Identify which cell holds the provided text, then report its [x, y] central coordinate. 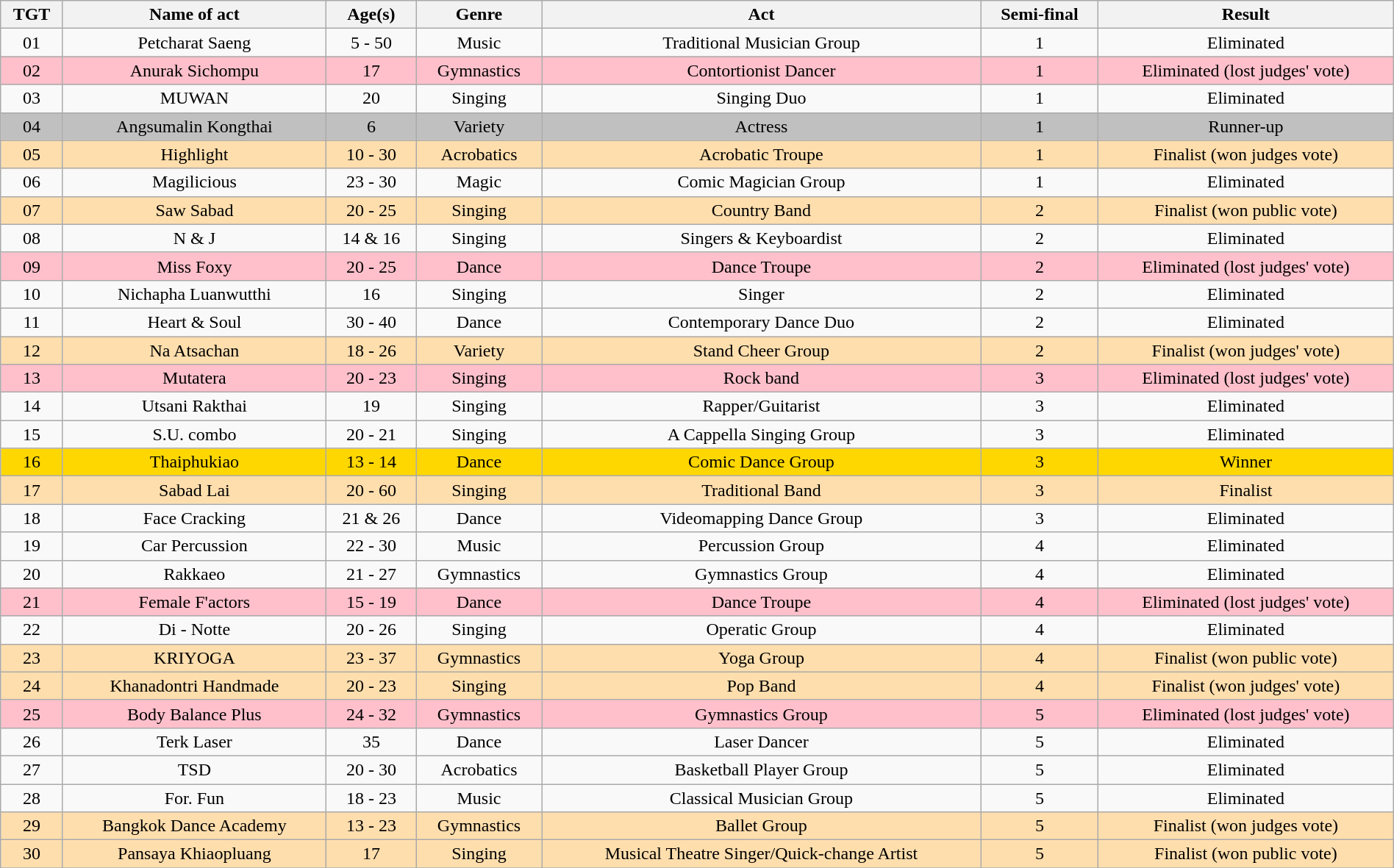
02 [32, 71]
23 [32, 658]
Finalist [1246, 490]
TSD [194, 770]
12 [32, 351]
20 - 30 [372, 770]
24 [32, 686]
Comic Dance Group [762, 462]
Name of act [194, 15]
18 - 26 [372, 351]
20 - 60 [372, 490]
13 - 14 [372, 462]
Mutatera [194, 379]
Magilicious [194, 182]
KRIYOGA [194, 658]
Utsani Rakthai [194, 406]
Singers & Keyboardist [762, 238]
Act [762, 15]
11 [32, 322]
01 [32, 43]
08 [32, 238]
18 - 23 [372, 797]
Singer [762, 294]
Genre [479, 15]
Anurak Sichompu [194, 71]
Semi-final [1040, 15]
15 - 19 [372, 602]
Body Balance Plus [194, 714]
Traditional Band [762, 490]
14 & 16 [372, 238]
23 - 37 [372, 658]
13 [32, 379]
Age(s) [372, 15]
30 [32, 854]
21 [32, 602]
15 [32, 434]
13 - 23 [372, 826]
22 - 30 [372, 546]
A Cappella Singing Group [762, 434]
Ballet Group [762, 826]
22 [32, 630]
MUWAN [194, 98]
TGT [32, 15]
Laser Dancer [762, 742]
5 - 50 [372, 43]
10 [32, 294]
Operatic Group [762, 630]
Contemporary Dance Duo [762, 322]
20 - 21 [372, 434]
For. Fun [194, 797]
Videomapping Dance Group [762, 518]
25 [32, 714]
Yoga Group [762, 658]
Country Band [762, 210]
18 [32, 518]
28 [32, 797]
Classical Musician Group [762, 797]
Car Percussion [194, 546]
Rapper/Guitarist [762, 406]
Contortionist Dancer [762, 71]
20 - 26 [372, 630]
21 - 27 [372, 574]
Percussion Group [762, 546]
Miss Foxy [194, 266]
Saw Sabad [194, 210]
Rakkaeo [194, 574]
Acrobatic Troupe [762, 154]
Singing Duo [762, 98]
10 - 30 [372, 154]
Runner-up [1246, 126]
Khanadontri Handmade [194, 686]
Face Cracking [194, 518]
Female F'actors [194, 602]
S.U. combo [194, 434]
Heart & Soul [194, 322]
21 & 26 [372, 518]
Stand Cheer Group [762, 351]
Pansaya Khiaopluang [194, 854]
07 [32, 210]
Petcharat Saeng [194, 43]
Angsumalin Kongthai [194, 126]
Di - Notte [194, 630]
Actress [762, 126]
Musical Theatre Singer/Quick-change Artist [762, 854]
Winner [1246, 462]
35 [372, 742]
Sabad Lai [194, 490]
Terk Laser [194, 742]
Result [1246, 15]
29 [32, 826]
Highlight [194, 154]
23 - 30 [372, 182]
05 [32, 154]
Bangkok Dance Academy [194, 826]
Thaiphukiao [194, 462]
27 [32, 770]
04 [32, 126]
30 - 40 [372, 322]
24 - 32 [372, 714]
Comic Magician Group [762, 182]
14 [32, 406]
Magic [479, 182]
Pop Band [762, 686]
Rock band [762, 379]
09 [32, 266]
6 [372, 126]
Basketball Player Group [762, 770]
Na Atsachan [194, 351]
N & J [194, 238]
03 [32, 98]
Traditional Musician Group [762, 43]
26 [32, 742]
Nichapha Luanwutthi [194, 294]
06 [32, 182]
